Output the [X, Y] coordinate of the center of the cell containing the given text.  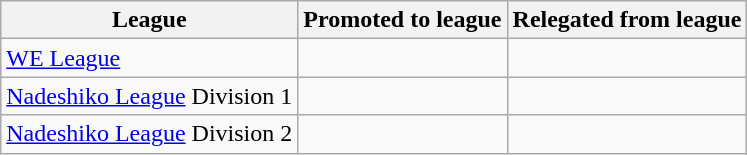
Nadeshiko League Division 2 [150, 134]
Promoted to league [402, 20]
Nadeshiko League Division 1 [150, 96]
WE League [150, 58]
Relegated from league [627, 20]
League [150, 20]
